Detect which cell encompasses the target text, then output its [X, Y] center coordinate. 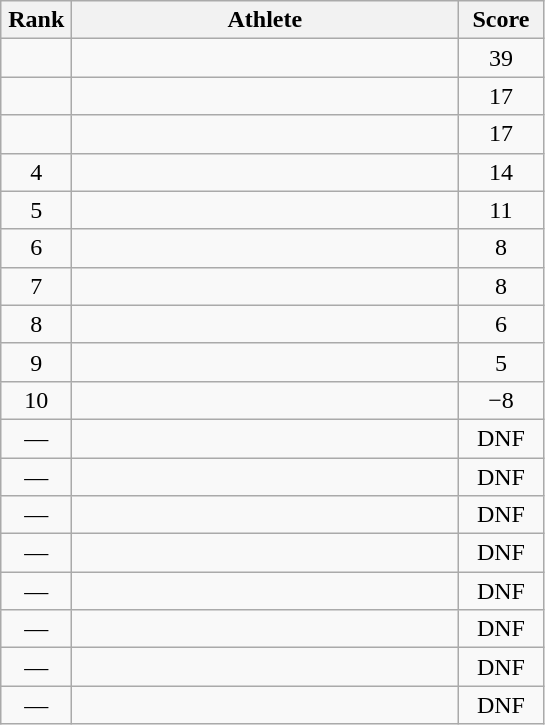
39 [501, 58]
10 [36, 400]
−8 [501, 400]
9 [36, 362]
Athlete [265, 20]
7 [36, 286]
Rank [36, 20]
Score [501, 20]
14 [501, 172]
4 [36, 172]
11 [501, 210]
